Scan for the cell matching the given text and deliver its (X, Y) coordinate at center. 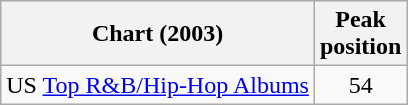
US Top R&B/Hip-Hop Albums (158, 85)
Chart (2003) (158, 34)
54 (360, 85)
Peakposition (360, 34)
